Search for the cell housing the specified text and yield its (X, Y) center coordinate. 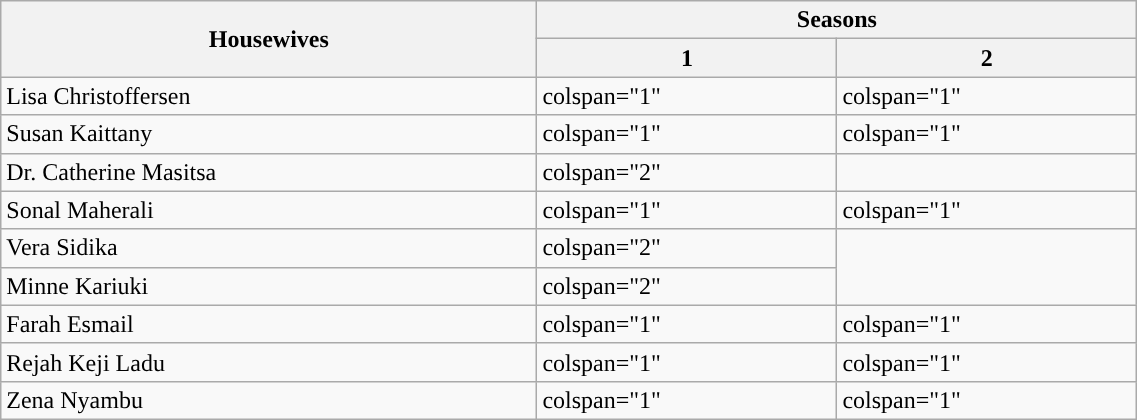
Farah Esmail (269, 324)
Vera Sidika (269, 248)
Zena Nyambu (269, 400)
Rejah Keji Ladu (269, 362)
2 (987, 58)
Minne Kariuki (269, 286)
Susan Kaittany (269, 134)
Housewives (269, 39)
Seasons (837, 20)
1 (687, 58)
Sonal Maherali (269, 210)
Dr. Catherine Masitsa (269, 172)
Lisa Christoffersen (269, 96)
